Search for the cell housing the specified text and yield its (x, y) center coordinate. 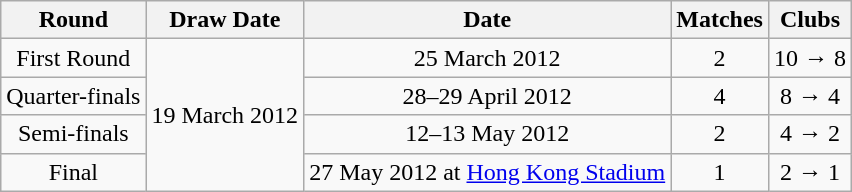
4 (720, 96)
First Round (74, 58)
8 → 4 (810, 96)
Clubs (810, 20)
Matches (720, 20)
27 May 2012 at Hong Kong Stadium (488, 172)
25 March 2012 (488, 58)
Final (74, 172)
12–13 May 2012 (488, 134)
Semi-finals (74, 134)
Draw Date (225, 20)
19 March 2012 (225, 115)
Date (488, 20)
4 → 2 (810, 134)
Quarter-finals (74, 96)
Round (74, 20)
28–29 April 2012 (488, 96)
2 → 1 (810, 172)
10 → 8 (810, 58)
1 (720, 172)
